Determine the (X, Y) coordinate at the center of the cell enclosing the given text.  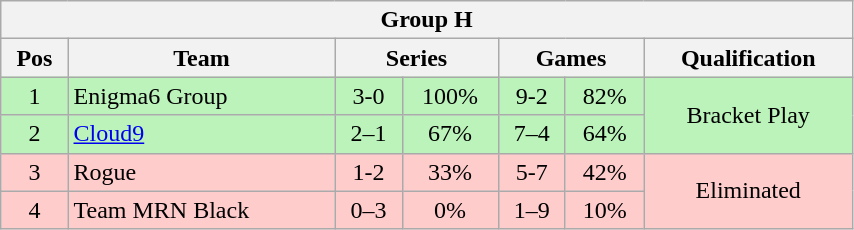
0–3 (368, 210)
Pos (34, 58)
42% (604, 172)
33% (450, 172)
10% (604, 210)
Games (571, 58)
Bracket Play (748, 115)
9-2 (532, 96)
Group H (427, 20)
Team (202, 58)
2–1 (368, 134)
67% (450, 134)
3 (34, 172)
3-0 (368, 96)
4 (34, 210)
Cloud9 (202, 134)
1 (34, 96)
Rogue (202, 172)
2 (34, 134)
5-7 (532, 172)
Qualification (748, 58)
1–9 (532, 210)
64% (604, 134)
7–4 (532, 134)
Series (416, 58)
1-2 (368, 172)
82% (604, 96)
0% (450, 210)
Eliminated (748, 191)
Team MRN Black (202, 210)
100% (450, 96)
Enigma6 Group (202, 96)
